For the text-containing cell, return its midpoint in (X, Y) coordinate format. 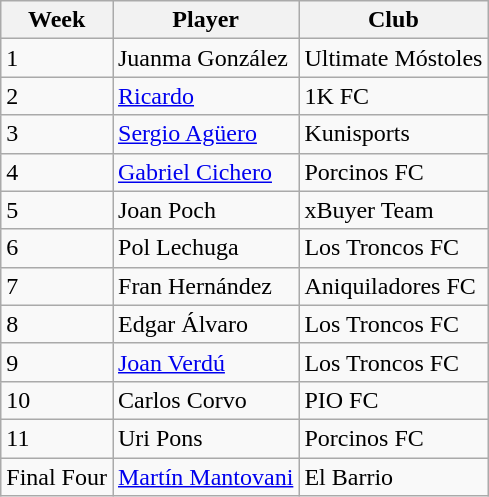
Final Four (57, 477)
Joan Verdú (205, 362)
Carlos Corvo (205, 400)
Fran Hernández (205, 286)
Week (57, 20)
Uri Pons (205, 438)
Club (394, 20)
Aniquiladores FC (394, 286)
Pol Lechuga (205, 248)
2 (57, 96)
Ultimate Móstoles (394, 58)
3 (57, 134)
11 (57, 438)
8 (57, 324)
1 (57, 58)
Juanma González (205, 58)
Joan Poch (205, 210)
El Barrio (394, 477)
xBuyer Team (394, 210)
9 (57, 362)
6 (57, 248)
Kunisports (394, 134)
Martín Mantovani (205, 477)
PIO FC (394, 400)
10 (57, 400)
1K FC (394, 96)
Ricardo (205, 96)
7 (57, 286)
Player (205, 20)
Gabriel Cichero (205, 172)
Sergio Agüero (205, 134)
5 (57, 210)
Edgar Álvaro (205, 324)
4 (57, 172)
